Return the (X, Y) coordinate for the center point of the cell that contains the specified text.  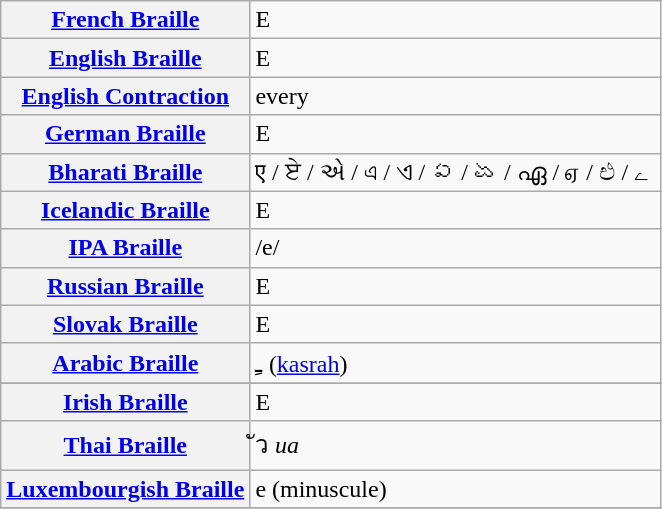
English Braille (126, 58)
/e/ (456, 248)
IPA Braille (126, 248)
Slovak Braille (126, 324)
Bharati Braille (126, 172)
ـِ (kasrah) (456, 363)
Russian Braille (126, 286)
ัว ua (456, 446)
German Braille (126, 134)
Thai Braille (126, 446)
e (minuscule) (456, 489)
every (456, 96)
Icelandic Braille (126, 210)
Luxembourgish Braille (126, 489)
French Braille (126, 20)
Arabic Braille (126, 363)
Е (456, 286)
English Contraction (126, 96)
Irish Braille (126, 402)
ए / ਏ / એ / এ / ଏ / ఏ / ಏ / ഏ / ஏ / එ / ے ‎ (456, 172)
